Find where the given text appears and provide that cell's center as [X, Y] coordinate. 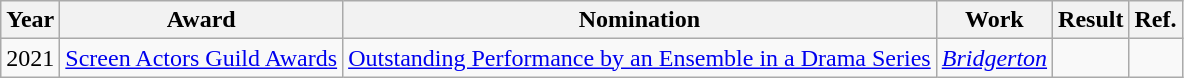
Work [994, 20]
Screen Actors Guild Awards [202, 58]
Award [202, 20]
2021 [30, 58]
Bridgerton [994, 58]
Ref. [1156, 20]
Nomination [640, 20]
Result [1091, 20]
Outstanding Performance by an Ensemble in a Drama Series [640, 58]
Year [30, 20]
